Scan for the cell matching the given text and deliver its [x, y] coordinate at center. 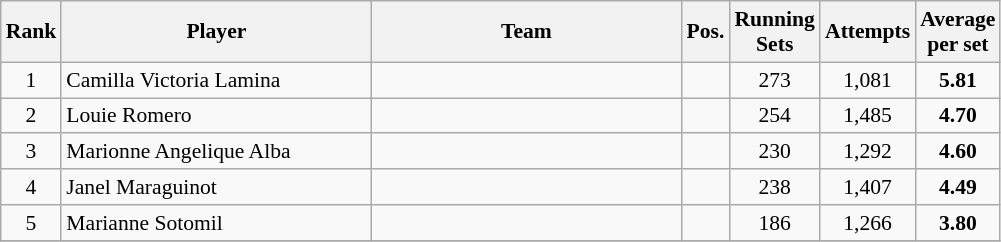
5 [32, 223]
186 [774, 223]
4.60 [958, 152]
3 [32, 152]
Louie Romero [216, 116]
1,292 [868, 152]
1 [32, 80]
1,266 [868, 223]
5.81 [958, 80]
Marionne Angelique Alba [216, 152]
Running Sets [774, 32]
238 [774, 187]
Marianne Sotomil [216, 223]
3.80 [958, 223]
Camilla Victoria Lamina [216, 80]
4.49 [958, 187]
Team [526, 32]
2 [32, 116]
Janel Maraguinot [216, 187]
254 [774, 116]
1,485 [868, 116]
1,081 [868, 80]
Attempts [868, 32]
Pos. [706, 32]
4 [32, 187]
1,407 [868, 187]
230 [774, 152]
Player [216, 32]
Rank [32, 32]
4.70 [958, 116]
Average per set [958, 32]
273 [774, 80]
